Search for the cell housing the specified text and yield its (x, y) center coordinate. 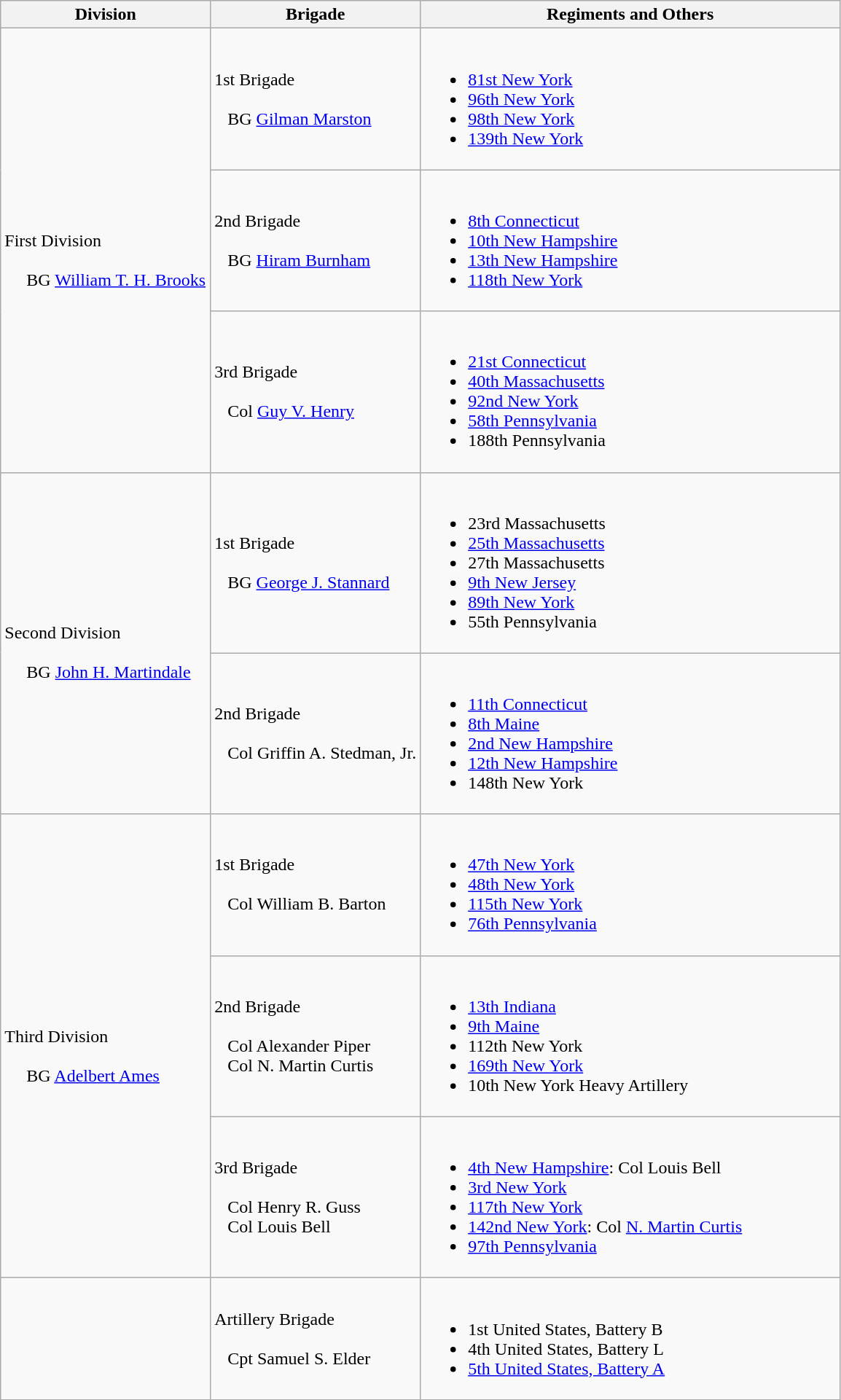
2nd Brigade BG Hiram Burnham (316, 240)
2nd Brigade Col Alexander Piper Col N. Martin Curtis (316, 1036)
21st Connecticut40th Massachusetts92nd New York58th Pennsylvania188th Pennsylvania (630, 392)
1st Brigade Col William B. Barton (316, 885)
3rd Brigade Col Guy V. Henry (316, 392)
Second Division BG John H. Martindale (106, 643)
2nd Brigade Col Griffin A. Stedman, Jr. (316, 733)
3rd Brigade Col Henry R. Guss Col Louis Bell (316, 1197)
Regiments and Others (630, 15)
Third Division BG Adelbert Ames (106, 1046)
11th Connecticut8th Maine2nd New Hampshire12th New Hampshire148th New York (630, 733)
First Division BG William T. H. Brooks (106, 251)
Division (106, 15)
4th New Hampshire: Col Louis Bell3rd New York117th New York142nd New York: Col N. Martin Curtis97th Pennsylvania (630, 1197)
47th New York48th New York115th New York76th Pennsylvania (630, 885)
81st New York96th New York98th New York139th New York (630, 99)
8th Connecticut10th New Hampshire13th New Hampshire118th New York (630, 240)
1st United States, Battery B4th United States, Battery L5th United States, Battery A (630, 1338)
1st Brigade BG George J. Stannard (316, 563)
13th Indiana9th Maine112th New York169th New York10th New York Heavy Artillery (630, 1036)
Brigade (316, 15)
23rd Massachusetts25th Massachusetts27th Massachusetts9th New Jersey89th New York55th Pennsylvania (630, 563)
Artillery Brigade Cpt Samuel S. Elder (316, 1338)
1st Brigade BG Gilman Marston (316, 99)
